For the text-containing cell, return its midpoint in [X, Y] coordinate format. 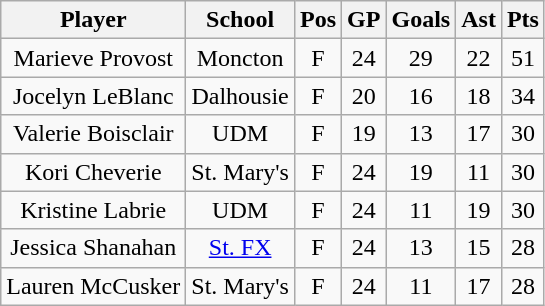
Goals [421, 20]
29 [421, 58]
Player [94, 20]
Valerie Boisclair [94, 134]
Dalhousie [240, 96]
GP [364, 20]
Jessica Shanahan [94, 248]
Marieve Provost [94, 58]
20 [364, 96]
Pos [318, 20]
Jocelyn LeBlanc [94, 96]
School [240, 20]
Moncton [240, 58]
Kristine Labrie [94, 210]
St. FX [240, 248]
22 [479, 58]
Ast [479, 20]
Lauren McCusker [94, 286]
34 [522, 96]
15 [479, 248]
51 [522, 58]
Kori Cheverie [94, 172]
Pts [522, 20]
18 [479, 96]
16 [421, 96]
